Find where the given text appears and provide that cell's center as (x, y) coordinate. 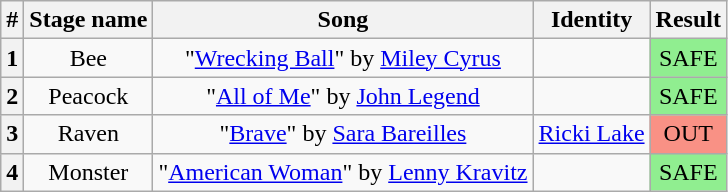
Identity (592, 20)
Song (343, 20)
4 (12, 172)
Result (688, 20)
"American Woman" by Lenny Kravitz (343, 172)
1 (12, 58)
Monster (88, 172)
Raven (88, 134)
OUT (688, 134)
3 (12, 134)
2 (12, 96)
# (12, 20)
Ricki Lake (592, 134)
"All of Me" by John Legend (343, 96)
Peacock (88, 96)
"Wrecking Ball" by Miley Cyrus (343, 58)
Stage name (88, 20)
Bee (88, 58)
"Brave" by Sara Bareilles (343, 134)
